Locate the cell with the specified text and output its (x, y) center coordinate. 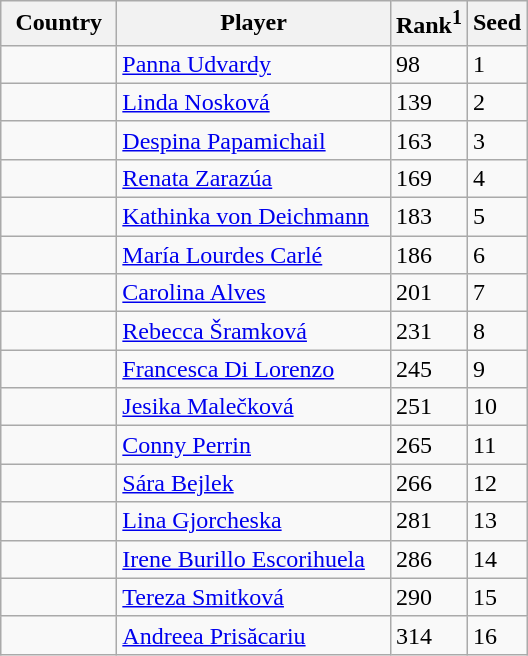
Player (254, 24)
2 (496, 102)
183 (428, 217)
281 (428, 521)
186 (428, 255)
Tereza Smitková (254, 597)
163 (428, 140)
231 (428, 331)
251 (428, 407)
139 (428, 102)
Carolina Alves (254, 293)
Linda Nosková (254, 102)
98 (428, 64)
María Lourdes Carlé (254, 255)
Andreea Prisăcariu (254, 635)
8 (496, 331)
6 (496, 255)
1 (496, 64)
Conny Perrin (254, 445)
4 (496, 178)
201 (428, 293)
Rebecca Šramková (254, 331)
Kathinka von Deichmann (254, 217)
3 (496, 140)
5 (496, 217)
12 (496, 483)
Jesika Malečková (254, 407)
7 (496, 293)
9 (496, 369)
Panna Udvardy (254, 64)
15 (496, 597)
Country (59, 24)
11 (496, 445)
169 (428, 178)
Sára Bejlek (254, 483)
Renata Zarazúa (254, 178)
286 (428, 559)
Francesca Di Lorenzo (254, 369)
266 (428, 483)
Rank1 (428, 24)
Seed (496, 24)
314 (428, 635)
13 (496, 521)
16 (496, 635)
10 (496, 407)
14 (496, 559)
290 (428, 597)
265 (428, 445)
Despina Papamichail (254, 140)
Lina Gjorcheska (254, 521)
Irene Burillo Escorihuela (254, 559)
245 (428, 369)
